Determine the (x, y) coordinate at the center of the cell enclosing the given text.  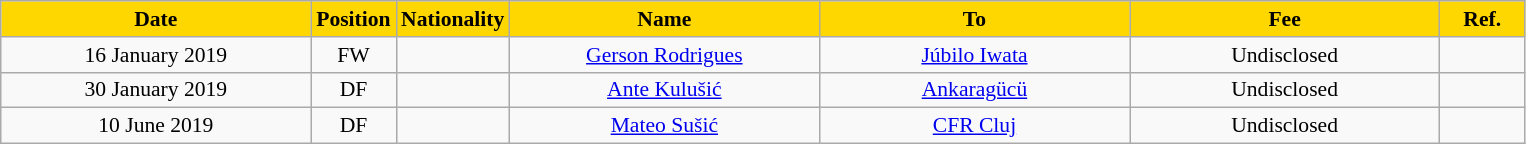
Júbilo Iwata (974, 55)
Position (354, 19)
FW (354, 55)
Ref. (1482, 19)
Name (664, 19)
Gerson Rodrigues (664, 55)
Date (156, 19)
Ante Kulušić (664, 90)
Nationality (452, 19)
16 January 2019 (156, 55)
10 June 2019 (156, 126)
CFR Cluj (974, 126)
30 January 2019 (156, 90)
Ankaragücü (974, 90)
To (974, 19)
Fee (1285, 19)
Mateo Sušić (664, 126)
